From the cell containing the given text, extract its center point as [X, Y] coordinate. 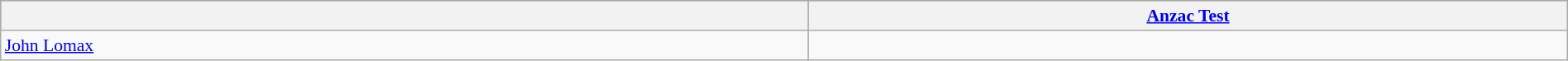
John Lomax [405, 45]
Anzac Test [1188, 16]
